Return [x, y] of the center of cell containing provided text 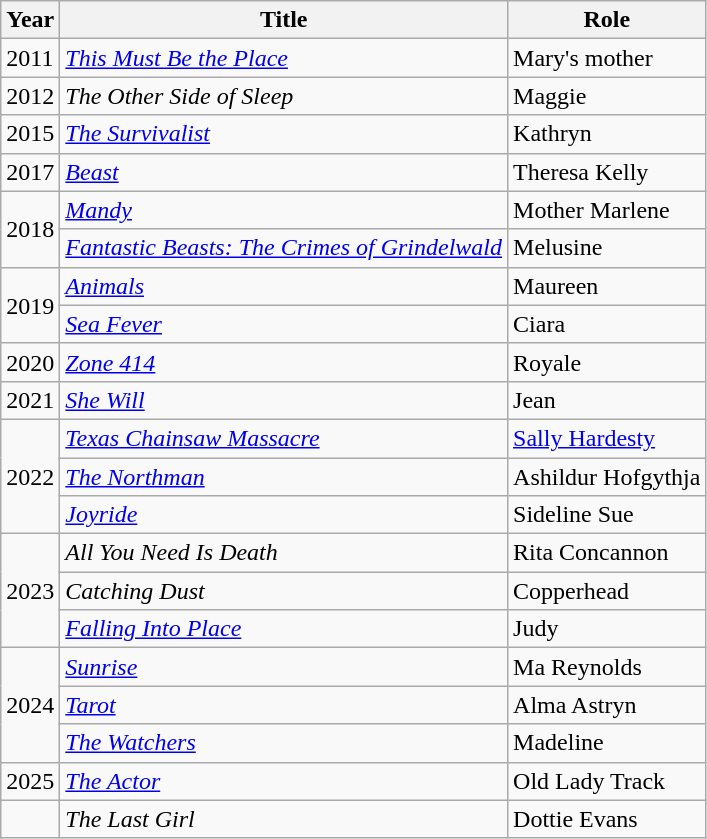
The Actor [284, 781]
Animals [284, 286]
Dottie Evans [607, 819]
2021 [30, 400]
Joyride [284, 515]
The Northman [284, 477]
This Must Be the Place [284, 58]
2012 [30, 96]
2018 [30, 229]
Tarot [284, 705]
Falling Into Place [284, 629]
Year [30, 20]
2025 [30, 781]
Beast [284, 172]
Ashildur Hofgythja [607, 477]
Kathryn [607, 134]
Maureen [607, 286]
Royale [607, 362]
Sally Hardesty [607, 438]
She Will [284, 400]
The Survivalist [284, 134]
Zone 414 [284, 362]
Ciara [607, 324]
Jean [607, 400]
The Other Side of Sleep [284, 96]
Alma Astryn [607, 705]
All You Need Is Death [284, 553]
The Last Girl [284, 819]
2015 [30, 134]
Catching Dust [284, 591]
Title [284, 20]
Ma Reynolds [607, 667]
Melusine [607, 248]
Copperhead [607, 591]
2024 [30, 705]
2011 [30, 58]
Theresa Kelly [607, 172]
Mary's mother [607, 58]
2017 [30, 172]
Madeline [607, 743]
Sea Fever [284, 324]
Mother Marlene [607, 210]
Texas Chainsaw Massacre [284, 438]
Old Lady Track [607, 781]
Fantastic Beasts: The Crimes of Grindelwald [284, 248]
Sideline Sue [607, 515]
2022 [30, 476]
Mandy [284, 210]
Judy [607, 629]
2020 [30, 362]
2019 [30, 305]
The Watchers [284, 743]
Rita Concannon [607, 553]
2023 [30, 591]
Role [607, 20]
Sunrise [284, 667]
Maggie [607, 96]
